Find where the given text appears and provide that cell's center as [X, Y] coordinate. 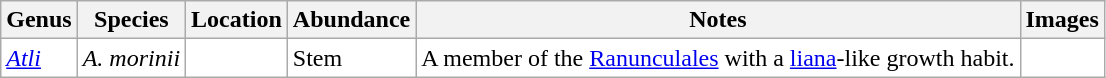
Species [131, 20]
Location [237, 20]
Notes [718, 20]
A. morinii [131, 58]
Images [1062, 20]
A member of the Ranunculales with a liana-like growth habit. [718, 58]
Abundance [351, 20]
Atli [39, 58]
Stem [351, 58]
Genus [39, 20]
